Locate the cell with the specified text and output its (X, Y) center coordinate. 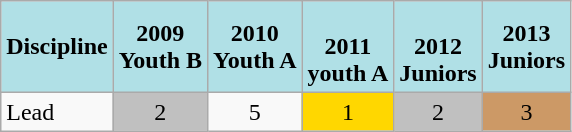
1 (348, 112)
2012Juniors (438, 47)
Lead (57, 112)
2013Juniors (526, 47)
2010Youth A (255, 47)
5 (255, 112)
2009Youth B (160, 47)
3 (526, 112)
Discipline (57, 47)
2011youth A (348, 47)
